For the text-containing cell, return its midpoint in (x, y) coordinate format. 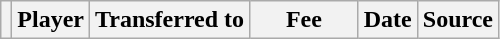
Player (51, 20)
Transferred to (170, 20)
Date (388, 20)
Source (458, 20)
Fee (304, 20)
